Search for the cell housing the specified text and yield its (X, Y) center coordinate. 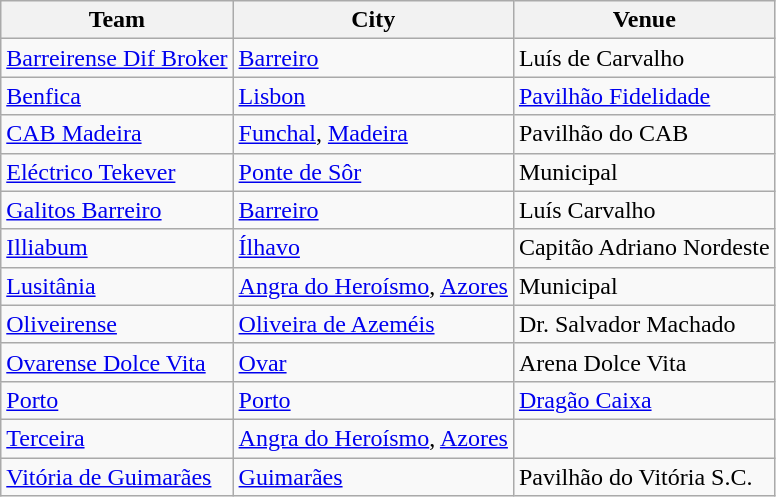
Ovarense Dolce Vita (117, 362)
Ovar (373, 362)
City (373, 20)
Lisbon (373, 96)
Benfica (117, 96)
Lusitânia (117, 286)
Illiabum (117, 248)
Pavilhão do Vitória S.C. (644, 477)
Luís Carvalho (644, 210)
Ponte de Sôr (373, 172)
Luís de Carvalho (644, 58)
Arena Dolce Vita (644, 362)
Pavilhão Fidelidade (644, 96)
Capitão Adriano Nordeste (644, 248)
Oliveira de Azeméis (373, 324)
Guimarães (373, 477)
Pavilhão do CAB (644, 134)
Funchal, Madeira (373, 134)
Venue (644, 20)
Team (117, 20)
Galitos Barreiro (117, 210)
Oliveirense (117, 324)
CAB Madeira (117, 134)
Dr. Salvador Machado (644, 324)
Dragão Caixa (644, 400)
Ílhavo (373, 248)
Terceira (117, 438)
Eléctrico Tekever (117, 172)
Vitória de Guimarães (117, 477)
Barreirense Dif Broker (117, 58)
